Return (x, y) of the center of cell containing provided text 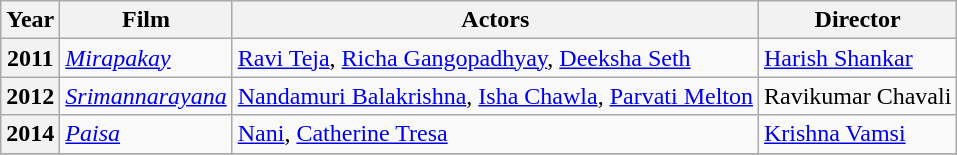
2011 (30, 58)
Srimannarayana (146, 96)
Nandamuri Balakrishna, Isha Chawla, Parvati Melton (495, 96)
Ravi Teja, Richa Gangopadhyay, Deeksha Seth (495, 58)
Paisa (146, 134)
Nani, Catherine Tresa (495, 134)
2014 (30, 134)
2012 (30, 96)
Year (30, 20)
Director (858, 20)
Film (146, 20)
Krishna Vamsi (858, 134)
Actors (495, 20)
Mirapakay (146, 58)
Ravikumar Chavali (858, 96)
Harish Shankar (858, 58)
